Detect which cell encompasses the target text, then output its [x, y] center coordinate. 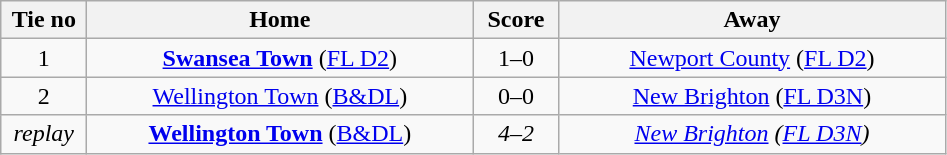
Away [752, 20]
replay [44, 134]
1–0 [516, 58]
4–2 [516, 134]
Newport County (FL D2) [752, 58]
Tie no [44, 20]
2 [44, 96]
Score [516, 20]
Swansea Town (FL D2) [280, 58]
0–0 [516, 96]
1 [44, 58]
Home [280, 20]
